Determine the (X, Y) coordinate at the center of the cell enclosing the given text.  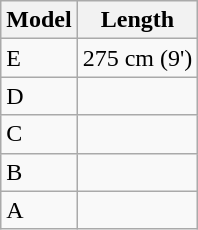
B (39, 172)
Model (39, 20)
A (39, 210)
275 cm (9') (138, 58)
D (39, 96)
Length (138, 20)
C (39, 134)
E (39, 58)
